Search for the cell housing the specified text and yield its [x, y] center coordinate. 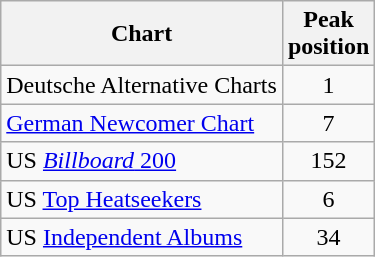
34 [328, 237]
7 [328, 123]
German Newcomer Chart [142, 123]
1 [328, 85]
152 [328, 161]
US Top Heatseekers [142, 199]
US Billboard 200 [142, 161]
6 [328, 199]
US Independent Albums [142, 237]
Deutsche Alternative Charts [142, 85]
Peakposition [328, 34]
Chart [142, 34]
